Provide the [x, y] coordinate of the cell's center where the given text is located.  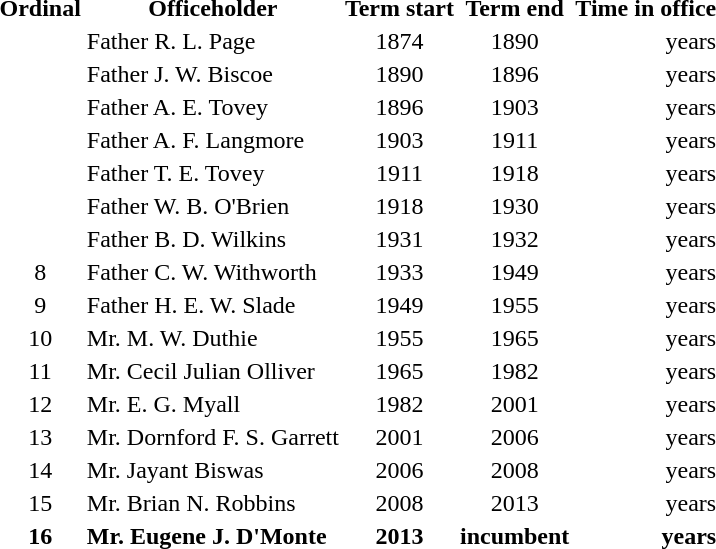
Father A. E. Tovey [212, 107]
Father A. F. Langmore [212, 140]
1874 [399, 41]
1930 [514, 206]
Mr. Cecil Julian Olliver [212, 371]
Mr. Dornford F. S. Garrett [212, 437]
Mr. E. G. Myall [212, 404]
Father R. L. Page [212, 41]
Mr. M. W. Duthie [212, 338]
Father J. W. Biscoe [212, 74]
Mr. Brian N. Robbins [212, 503]
Father H. E. W. Slade [212, 305]
Father W. B. O'Brien [212, 206]
Mr. Jayant Biswas [212, 470]
Father C. W. Withworth [212, 272]
1931 [399, 239]
1932 [514, 239]
Father B. D. Wilkins [212, 239]
1933 [399, 272]
2013 [514, 503]
Father T. E. Tovey [212, 173]
